Return [x, y] of the center of cell containing provided text 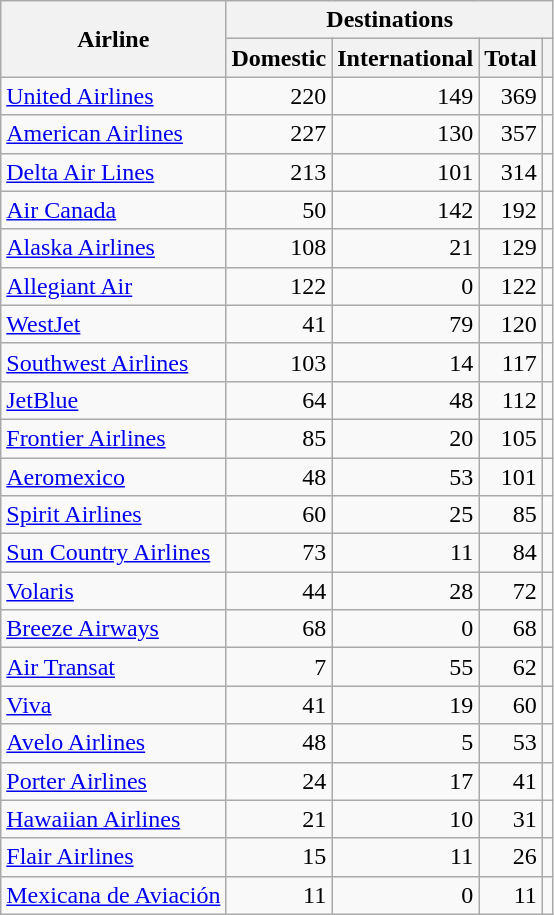
United Airlines [114, 96]
Air Canada [114, 210]
20 [406, 438]
Frontier Airlines [114, 438]
Delta Air Lines [114, 172]
Sun Country Airlines [114, 553]
17 [406, 781]
5 [406, 743]
120 [511, 324]
Total [511, 58]
25 [406, 515]
73 [279, 553]
Mexicana de Aviación [114, 895]
79 [406, 324]
369 [511, 96]
28 [406, 591]
220 [279, 96]
213 [279, 172]
Avelo Airlines [114, 743]
112 [511, 400]
50 [279, 210]
227 [279, 134]
26 [511, 857]
Destinations [390, 20]
142 [406, 210]
Spirit Airlines [114, 515]
44 [279, 591]
10 [406, 819]
84 [511, 553]
19 [406, 705]
64 [279, 400]
192 [511, 210]
7 [279, 667]
JetBlue [114, 400]
314 [511, 172]
Flair Airlines [114, 857]
24 [279, 781]
130 [406, 134]
108 [279, 248]
Hawaiian Airlines [114, 819]
14 [406, 362]
15 [279, 857]
117 [511, 362]
103 [279, 362]
62 [511, 667]
55 [406, 667]
Southwest Airlines [114, 362]
Airline [114, 39]
357 [511, 134]
Volaris [114, 591]
WestJet [114, 324]
American Airlines [114, 134]
Allegiant Air [114, 286]
Domestic [279, 58]
International [406, 58]
72 [511, 591]
Air Transat [114, 667]
149 [406, 96]
31 [511, 819]
Breeze Airways [114, 629]
Aeromexico [114, 477]
Porter Airlines [114, 781]
Viva [114, 705]
Alaska Airlines [114, 248]
105 [511, 438]
129 [511, 248]
